For the text-containing cell, return its midpoint in (x, y) coordinate format. 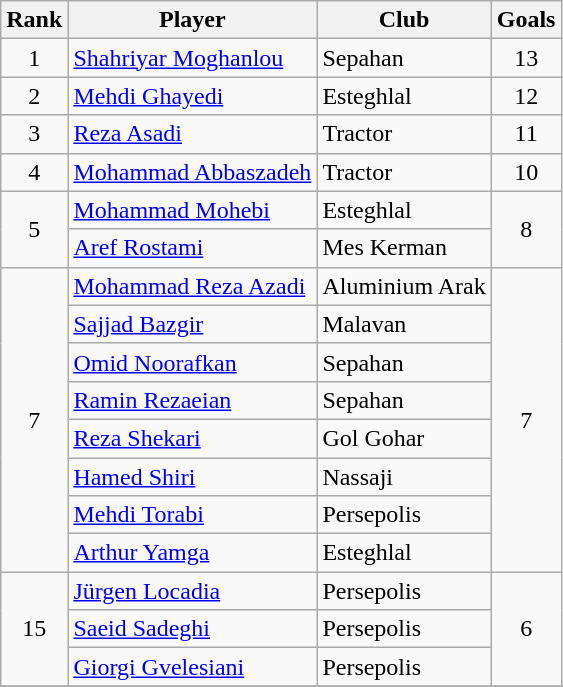
Reza Shekari (192, 438)
2 (34, 96)
12 (526, 96)
Mohammad Reza Azadi (192, 286)
Reza Asadi (192, 134)
Saeid Sadeghi (192, 629)
Mehdi Ghayedi (192, 96)
3 (34, 134)
15 (34, 629)
Jürgen Locadia (192, 591)
Rank (34, 20)
Hamed Shiri (192, 477)
Player (192, 20)
Ramin Rezaeian (192, 400)
Mes Kerman (404, 248)
Nassaji (404, 477)
5 (34, 229)
Gol Gohar (404, 438)
4 (34, 172)
Malavan (404, 324)
Giorgi Gvelesiani (192, 667)
Mehdi Torabi (192, 515)
Goals (526, 20)
Aref Rostami (192, 248)
Club (404, 20)
Sajjad Bazgir (192, 324)
6 (526, 629)
8 (526, 229)
Arthur Yamga (192, 553)
Mohammad Mohebi (192, 210)
Aluminium Arak (404, 286)
Shahriyar Moghanlou (192, 58)
13 (526, 58)
10 (526, 172)
1 (34, 58)
11 (526, 134)
Omid Noorafkan (192, 362)
Mohammad Abbaszadeh (192, 172)
